From the cell containing the given text, extract its center point as (X, Y) coordinate. 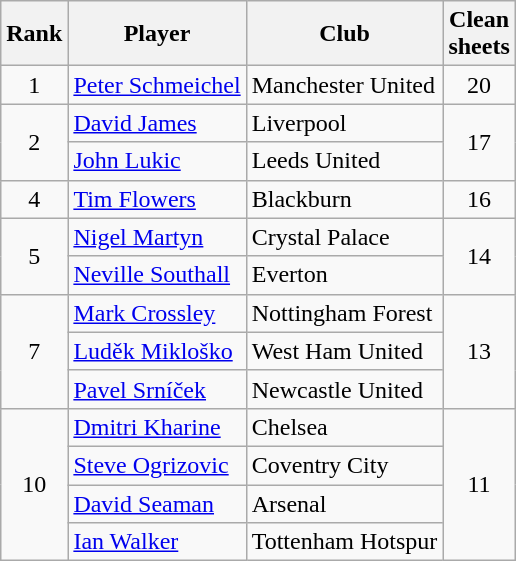
David James (157, 123)
Chelsea (344, 427)
Coventry City (344, 465)
2 (34, 142)
David Seaman (157, 503)
Leeds United (344, 161)
Rank (34, 34)
Cleansheets (479, 34)
Tim Flowers (157, 199)
West Ham United (344, 351)
17 (479, 142)
Club (344, 34)
Nigel Martyn (157, 237)
Blackburn (344, 199)
10 (34, 484)
Liverpool (344, 123)
Peter Schmeichel (157, 85)
7 (34, 351)
Luděk Mikloško (157, 351)
John Lukic (157, 161)
5 (34, 256)
20 (479, 85)
Mark Crossley (157, 313)
Newcastle United (344, 389)
11 (479, 484)
16 (479, 199)
Arsenal (344, 503)
4 (34, 199)
13 (479, 351)
Crystal Palace (344, 237)
Everton (344, 275)
Dmitri Kharine (157, 427)
Steve Ogrizovic (157, 465)
Nottingham Forest (344, 313)
1 (34, 85)
Manchester United (344, 85)
Neville Southall (157, 275)
Pavel Srníček (157, 389)
Tottenham Hotspur (344, 542)
14 (479, 256)
Player (157, 34)
Ian Walker (157, 542)
